Search for the cell housing the specified text and yield its [x, y] center coordinate. 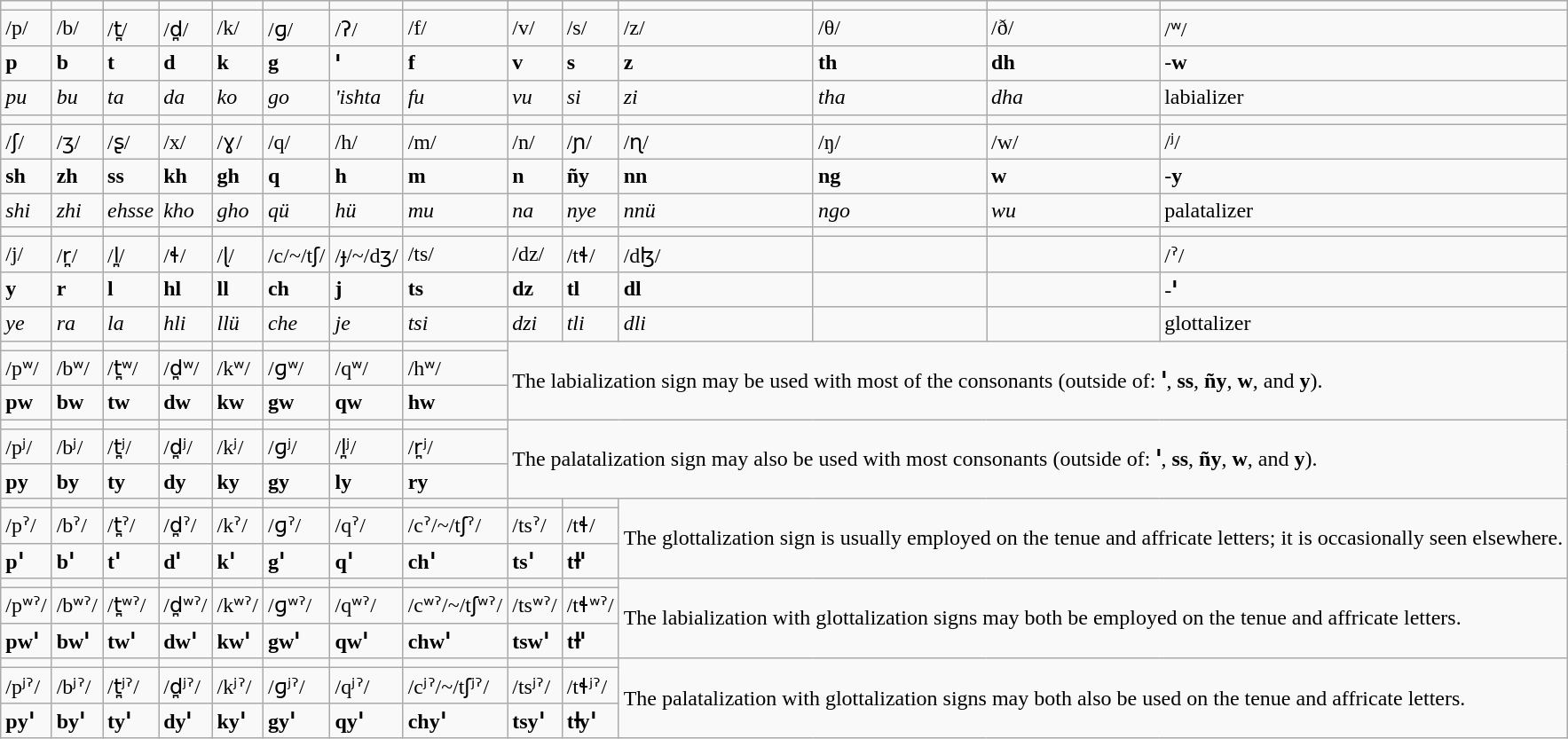
/l̪/ [131, 255]
ꞌ [366, 63]
gꞌ [296, 561]
-w [1364, 63]
dꞌ [185, 561]
/ɭ/ [238, 255]
palatalizer [1364, 210]
gh [238, 177]
che [296, 324]
ty [131, 481]
/k/ [238, 28]
ly [366, 481]
tsyꞌ [534, 720]
/d̪/ [185, 28]
ñy [590, 177]
/n/ [534, 142]
kh [185, 177]
mu [455, 210]
y [27, 289]
/ʷ/ [1364, 28]
/h/ [366, 142]
chyꞌ [455, 720]
m [455, 177]
v [534, 63]
gy [296, 481]
byꞌ [76, 720]
/p/ [27, 28]
/ʂ/ [131, 142]
tw [131, 403]
hü [366, 210]
kyꞌ [238, 720]
pꞌ [27, 561]
/tsˀ/ [534, 525]
/tsʲˀ/ [534, 686]
/tsʷˀ/ [534, 606]
/m/ [455, 142]
/bˀ/ [76, 525]
pyꞌ [27, 720]
r [76, 289]
/ˀ/ [1364, 255]
kho [185, 210]
ll [238, 289]
s [590, 63]
/ts/ [455, 255]
shi [27, 210]
/j/ [27, 255]
dwꞌ [185, 641]
th [900, 63]
/bʷˀ/ [76, 606]
/kʲˀ/ [238, 686]
/pʷˀ/ [27, 606]
/r̪/ [76, 255]
/pʷ/ [27, 368]
zh [76, 177]
dyꞌ [185, 720]
g [296, 63]
gwꞌ [296, 641]
/cˀ/~/tʃˀ/ [455, 525]
ry [455, 481]
fu [455, 98]
/ʃ/ [27, 142]
dli [715, 324]
go [296, 98]
dl [715, 289]
hl [185, 289]
/s/ [590, 28]
gw [296, 403]
pu [27, 98]
w [1074, 177]
/t̪ʷˀ/ [131, 606]
qyꞌ [366, 720]
/ð/ [1074, 28]
/cʷˀ/~/tʃʷˀ/ [455, 606]
py [27, 481]
bu [76, 98]
j [366, 289]
ky [238, 481]
t [131, 63]
n [534, 177]
/pʲ/ [27, 447]
/d̪ʲˀ/ [185, 686]
dw [185, 403]
/ɡ/ [296, 28]
by [76, 481]
/d̪ʷˀ/ [185, 606]
/t̪ʷ/ [131, 368]
/d̪ʲ/ [185, 447]
qü [296, 210]
/dz/ [534, 255]
tha [900, 98]
/r̪ʲ/ [455, 447]
/qʲˀ/ [366, 686]
/t̪ˀ/ [131, 525]
nn [715, 177]
ra [76, 324]
zhi [76, 210]
/ɡˀ/ [296, 525]
/kˀ/ [238, 525]
/kʲ/ [238, 447]
/dɮ/ [715, 255]
/d̪ˀ/ [185, 525]
bꞌ [76, 561]
/pˀ/ [27, 525]
twꞌ [131, 641]
/pʲˀ/ [27, 686]
da [185, 98]
llü [238, 324]
gho [238, 210]
l [131, 289]
/z/ [715, 28]
la [131, 324]
/ʒ/ [76, 142]
-ꞌ [1364, 289]
/ŋ/ [900, 142]
/ʲ/ [1364, 142]
/v/ [534, 28]
si [590, 98]
tl [590, 289]
'ishta [366, 98]
h [366, 177]
/kʷˀ/ [238, 606]
/kʷ/ [238, 368]
tƚyꞌ [590, 720]
/hʷ/ [455, 368]
ta [131, 98]
d [185, 63]
/b/ [76, 28]
The palatalization sign may also be used with most consonants (outside of: ꞌ, ss, ñy, w, and y). [1038, 460]
/t̪ʲ/ [131, 447]
zi [715, 98]
tli [590, 324]
/ɟ/~/dʒ/ [366, 255]
/ɡʷˀ/ [296, 606]
bwꞌ [76, 641]
p [27, 63]
The glottalization sign is usually employed on the tenue and affricate letters; it is occasionally seen elsewhere. [1093, 538]
ngo [900, 210]
kwꞌ [238, 641]
nye [590, 210]
ehsse [131, 210]
sh [27, 177]
/ɬ/ [185, 255]
chwꞌ [455, 641]
/cʲˀ/~/tʃʲˀ/ [455, 686]
k [238, 63]
tswꞌ [534, 641]
na [534, 210]
z [715, 63]
tsꞌ [534, 561]
hli [185, 324]
ts [455, 289]
tꞌ [131, 561]
b [76, 63]
dzi [534, 324]
/qʷ/ [366, 368]
/θ/ [900, 28]
chꞌ [455, 561]
/bʲ/ [76, 447]
qwꞌ [366, 641]
/x/ [185, 142]
pwꞌ [27, 641]
kꞌ [238, 561]
/f/ [455, 28]
gyꞌ [296, 720]
/ɡʲˀ/ [296, 686]
nnü [715, 210]
/qˀ/ [366, 525]
ye [27, 324]
/ɲ/ [590, 142]
vu [534, 98]
ng [900, 177]
/bʲˀ/ [76, 686]
dha [1074, 98]
The labialization with glottalization signs may both be employed on the tenue and affricate letters. [1093, 618]
je [366, 324]
/ʔ/ [366, 28]
/tɬʷˀ/ [590, 606]
/q/ [296, 142]
ko [238, 98]
/w/ [1074, 142]
ss [131, 177]
qꞌ [366, 561]
The labialization sign may be used with most of the consonants (outside of: ꞌ, ss, ñy, w, and y). [1038, 380]
tsi [455, 324]
/ɡʷ/ [296, 368]
pw [27, 403]
/qʷˀ/ [366, 606]
ch [296, 289]
The palatalization with glottalization signs may both also be used on the tenue and affricate letters. [1093, 698]
/bʷ/ [76, 368]
/t̪/ [131, 28]
dy [185, 481]
wu [1074, 210]
glottalizer [1364, 324]
/c/~/tʃ/ [296, 255]
/d̪ʷ/ [185, 368]
tyꞌ [131, 720]
/tɬʲˀ/ [590, 686]
q [296, 177]
bw [76, 403]
/ɣ/ [238, 142]
labializer [1364, 98]
/ɳ/ [715, 142]
hw [455, 403]
f [455, 63]
/ɡʲ/ [296, 447]
dz [534, 289]
-y [1364, 177]
kw [238, 403]
qw [366, 403]
dh [1074, 63]
/t̪ʲˀ/ [131, 686]
/l̪ʲ/ [366, 447]
